Output the (x, y) coordinate of the center of the cell containing the given text.  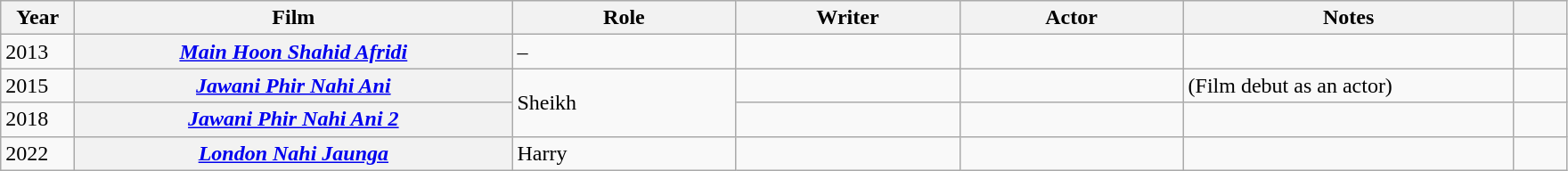
(Film debut as an actor) (1349, 85)
Actor (1071, 18)
Notes (1349, 18)
Jawani Phir Nahi Ani 2 (294, 119)
Main Hoon Shahid Afridi (294, 52)
2022 (37, 153)
Harry (624, 153)
2018 (37, 119)
Sheikh (624, 102)
Role (624, 18)
2015 (37, 85)
– (624, 52)
Year (37, 18)
Writer (848, 18)
Film (294, 18)
Jawani Phir Nahi Ani (294, 85)
London Nahi Jaunga (294, 153)
2013 (37, 52)
